From the cell containing the given text, extract its center point as (X, Y) coordinate. 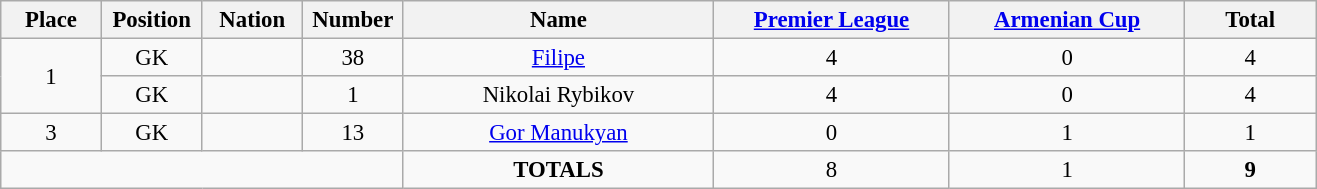
Name (558, 20)
Position (152, 20)
13 (354, 133)
Place (52, 20)
Number (354, 20)
3 (52, 133)
Nikolai Rybikov (558, 95)
38 (354, 58)
Premier League (832, 20)
Nation (252, 20)
Gor Manukyan (558, 133)
8 (832, 170)
Filipe (558, 58)
TOTALS (558, 170)
9 (1250, 170)
Armenian Cup (1067, 20)
Total (1250, 20)
